Find where the given text appears and provide that cell's center as [x, y] coordinate. 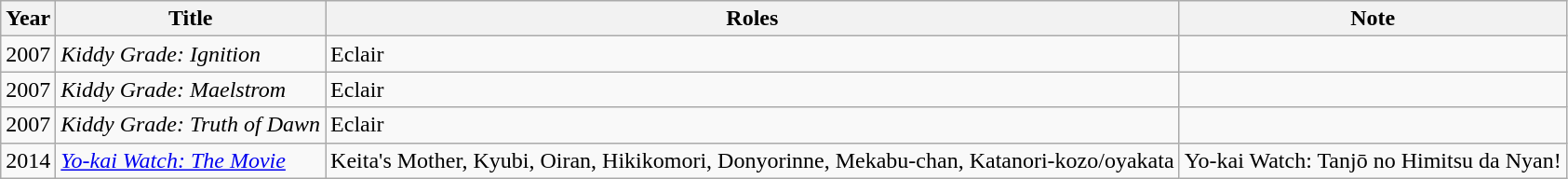
Yo-kai Watch: The Movie [191, 160]
Yo-kai Watch: Tanjō no Himitsu da Nyan! [1373, 160]
Kiddy Grade: Truth of Dawn [191, 125]
Keita's Mother, Kyubi, Oiran, Hikikomori, Donyorinne, Mekabu-chan, Katanori-kozo/oyakata [753, 160]
Kiddy Grade: Ignition [191, 54]
Title [191, 19]
Note [1373, 19]
Kiddy Grade: Maelstrom [191, 89]
Roles [753, 19]
Year [28, 19]
2014 [28, 160]
